Scan for the cell matching the given text and deliver its (x, y) coordinate at center. 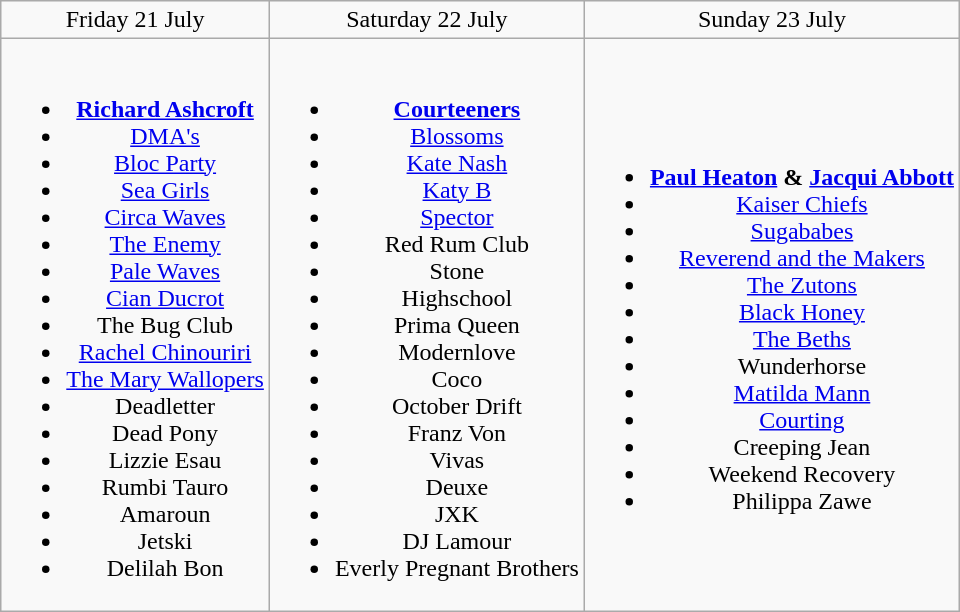
Friday 21 July (136, 20)
Sunday 23 July (772, 20)
Saturday 22 July (426, 20)
